For the text-containing cell, return its midpoint in [x, y] coordinate format. 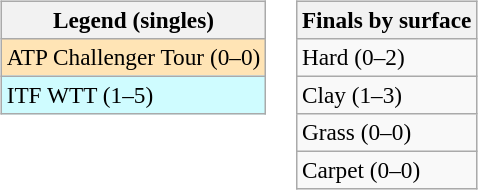
ATP Challenger Tour (0–0) [133, 57]
Carpet (0–0) [387, 171]
Clay (1–3) [387, 95]
Grass (0–0) [387, 133]
Finals by surface [387, 20]
ITF WTT (1–5) [133, 95]
Legend (singles) [133, 20]
Hard (0–2) [387, 57]
